From the cell containing the given text, extract its center point as [x, y] coordinate. 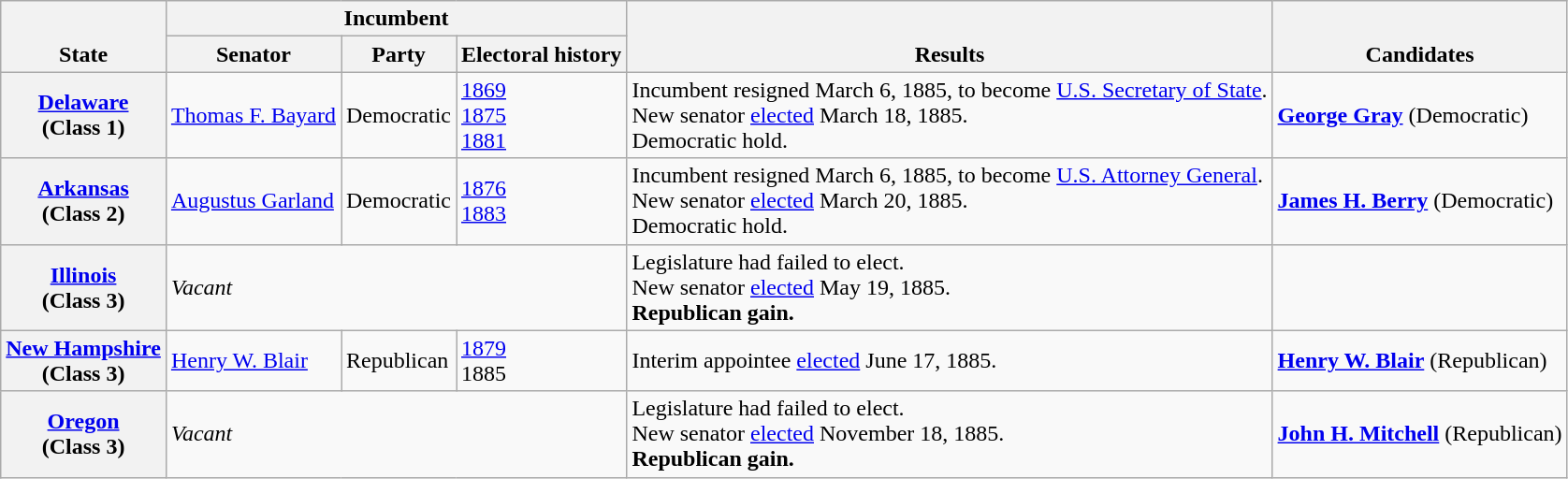
State [84, 36]
18791885 [542, 361]
Electoral history [542, 54]
18761883 [542, 201]
Augustus Garland [253, 201]
Legislature had failed to elect.New senator elected May 19, 1885.Republican gain. [950, 287]
Incumbent resigned March 6, 1885, to become U.S. Attorney General.New senator elected March 20, 1885.Democratic hold. [950, 201]
Arkansas(Class 2) [84, 201]
Party [399, 54]
George Gray (Democratic) [1420, 115]
Incumbent resigned March 6, 1885, to become U.S. Secretary of State.New senator elected March 18, 1885.Democratic hold. [950, 115]
Republican [399, 361]
Incumbent [396, 19]
James H. Berry (Democratic) [1420, 201]
Senator [253, 54]
Henry W. Blair (Republican) [1420, 361]
Thomas F. Bayard [253, 115]
Oregon(Class 3) [84, 434]
Delaware(Class 1) [84, 115]
Interim appointee elected June 17, 1885. [950, 361]
Candidates [1420, 36]
John H. Mitchell (Republican) [1420, 434]
Henry W. Blair [253, 361]
Results [950, 36]
New Hampshire(Class 3) [84, 361]
Illinois(Class 3) [84, 287]
186918751881 [542, 115]
Legislature had failed to elect.New senator elected November 18, 1885.Republican gain. [950, 434]
